From the cell containing the given text, extract its center point as [x, y] coordinate. 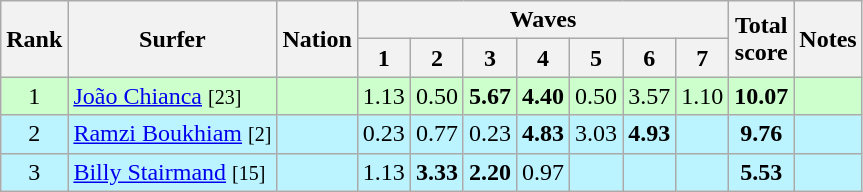
5.53 [762, 172]
4.40 [542, 96]
Surfer [172, 39]
10.07 [762, 96]
5.67 [490, 96]
1.10 [702, 96]
2.20 [490, 172]
0.77 [436, 134]
Ramzi Boukhiam [2] [172, 134]
4.83 [542, 134]
3.03 [596, 134]
3.33 [436, 172]
3.57 [650, 96]
9.76 [762, 134]
4.93 [650, 134]
4 [542, 58]
0.97 [542, 172]
Waves [542, 20]
5 [596, 58]
Billy Stairmand [15] [172, 172]
Nation [317, 39]
Rank [34, 39]
6 [650, 58]
Totalscore [762, 39]
João Chianca [23] [172, 96]
7 [702, 58]
Notes [828, 39]
